Provide the [x, y] coordinate of the cell's center where the given text is located.  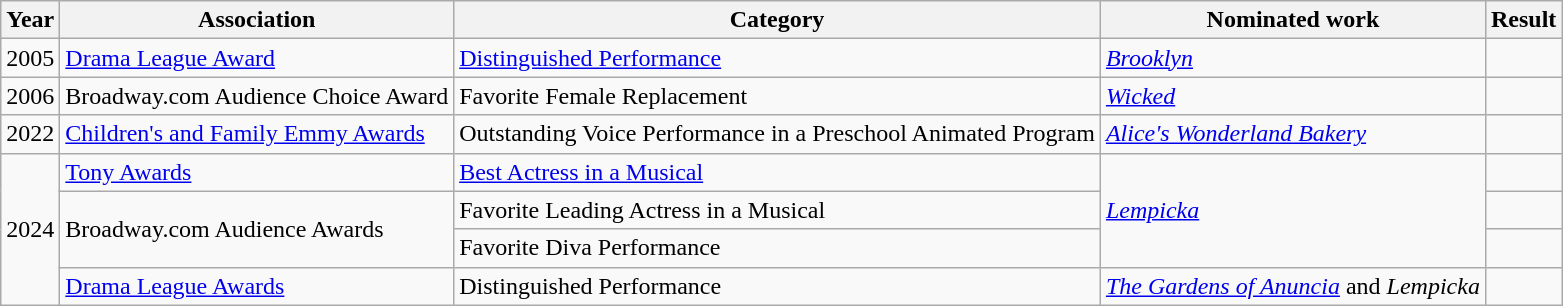
Brooklyn [1292, 58]
Children's and Family Emmy Awards [257, 134]
Favorite Female Replacement [778, 96]
Category [778, 20]
Drama League Award [257, 58]
The Gardens of Anuncia and Lempicka [1292, 286]
Wicked [1292, 96]
Result [1523, 20]
Favorite Diva Performance [778, 248]
Association [257, 20]
2024 [30, 229]
2022 [30, 134]
Alice's Wonderland Bakery [1292, 134]
Year [30, 20]
Best Actress in a Musical [778, 172]
Tony Awards [257, 172]
Outstanding Voice Performance in a Preschool Animated Program [778, 134]
Broadway.com Audience Choice Award [257, 96]
Lempicka [1292, 210]
Nominated work [1292, 20]
2005 [30, 58]
Broadway.com Audience Awards [257, 229]
Drama League Awards [257, 286]
2006 [30, 96]
Favorite Leading Actress in a Musical [778, 210]
